Scan for the cell matching the given text and deliver its (X, Y) coordinate at center. 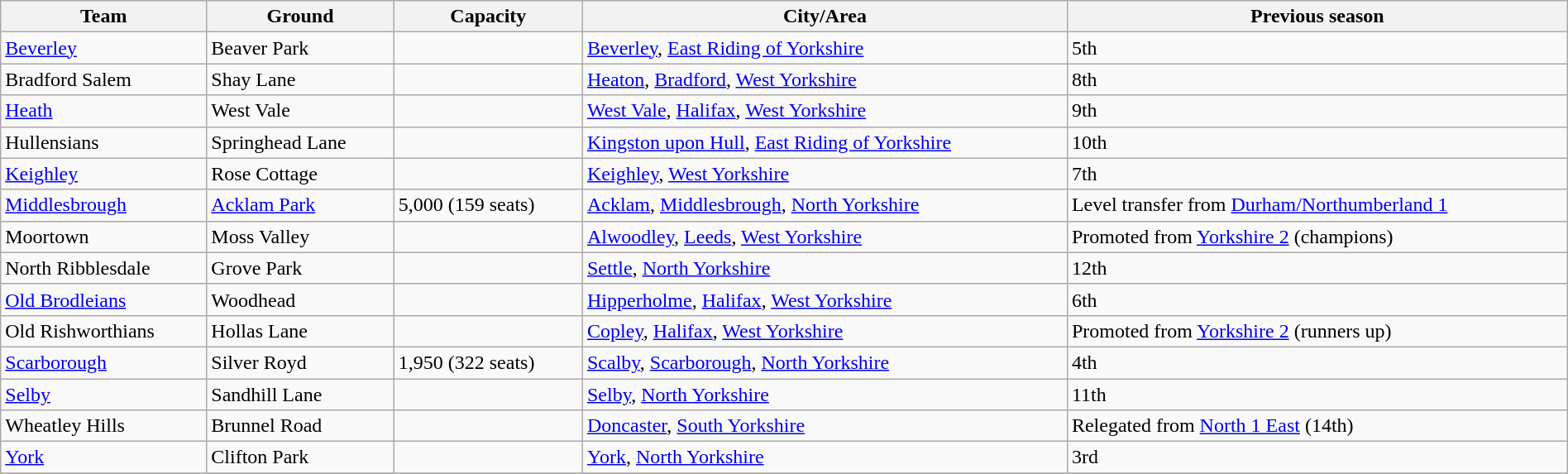
Beverley (104, 48)
8th (1317, 79)
Clifton Park (300, 457)
Acklam Park (300, 205)
6th (1317, 299)
Scalby, Scarborough, North Yorkshire (825, 362)
Shay Lane (300, 79)
Hullensians (104, 142)
4th (1317, 362)
Previous season (1317, 17)
Beaver Park (300, 48)
7th (1317, 174)
Selby (104, 395)
Brunnel Road (300, 426)
West Vale (300, 111)
Moss Valley (300, 237)
Bradford Salem (104, 79)
11th (1317, 395)
Level transfer from Durham/Northumberland 1 (1317, 205)
Hollas Lane (300, 331)
Beverley, East Riding of Yorkshire (825, 48)
Team (104, 17)
Silver Royd (300, 362)
Keighley (104, 174)
Kingston upon Hull, East Riding of Yorkshire (825, 142)
Selby, North Yorkshire (825, 395)
Moortown (104, 237)
10th (1317, 142)
Old Brodleians (104, 299)
Promoted from Yorkshire 2 (champions) (1317, 237)
Old Rishworthians (104, 331)
York, North Yorkshire (825, 457)
Grove Park (300, 268)
Woodhead (300, 299)
Middlesbrough (104, 205)
Promoted from Yorkshire 2 (runners up) (1317, 331)
North Ribblesdale (104, 268)
1,950 (322 seats) (488, 362)
5,000 (159 seats) (488, 205)
Alwoodley, Leeds, West Yorkshire (825, 237)
Ground (300, 17)
Copley, Halifax, West Yorkshire (825, 331)
Doncaster, South Yorkshire (825, 426)
Springhead Lane (300, 142)
Acklam, Middlesbrough, North Yorkshire (825, 205)
Sandhill Lane (300, 395)
Heaton, Bradford, West Yorkshire (825, 79)
Hipperholme, Halifax, West Yorkshire (825, 299)
Capacity (488, 17)
Keighley, West Yorkshire (825, 174)
Rose Cottage (300, 174)
Relegated from North 1 East (14th) (1317, 426)
5th (1317, 48)
City/Area (825, 17)
Wheatley Hills (104, 426)
12th (1317, 268)
Scarborough (104, 362)
Settle, North Yorkshire (825, 268)
York (104, 457)
9th (1317, 111)
3rd (1317, 457)
Heath (104, 111)
West Vale, Halifax, West Yorkshire (825, 111)
